Search for the cell housing the specified text and yield its (X, Y) center coordinate. 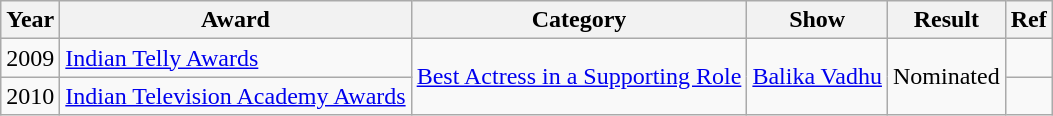
2010 (30, 96)
Category (579, 20)
Indian Telly Awards (236, 58)
Indian Television Academy Awards (236, 96)
Balika Vadhu (818, 77)
Year (30, 20)
Ref (1028, 20)
Best Actress in a Supporting Role (579, 77)
Show (818, 20)
Nominated (946, 77)
Award (236, 20)
2009 (30, 58)
Result (946, 20)
